Return the [x, y] coordinate for the center point of the cell that contains the specified text.  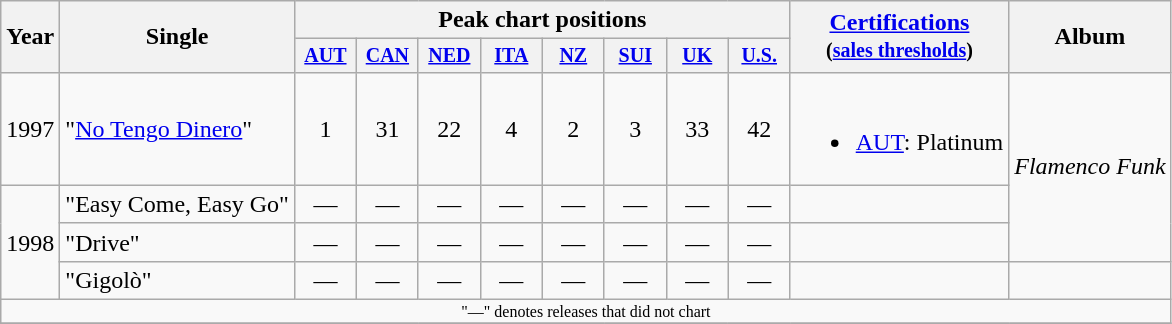
4 [511, 128]
1 [325, 128]
CAN [387, 56]
ITA [511, 56]
AUT: Platinum [900, 128]
31 [387, 128]
Flamenco Funk [1090, 166]
UK [697, 56]
Single [178, 37]
"Gigolò" [178, 280]
33 [697, 128]
Album [1090, 37]
NZ [573, 56]
U.S. [759, 56]
3 [635, 128]
1997 [30, 128]
AUT [325, 56]
22 [449, 128]
SUI [635, 56]
"Easy Come, Easy Go" [178, 204]
"No Tengo Dinero" [178, 128]
2 [573, 128]
1998 [30, 242]
NED [449, 56]
Peak chart positions [542, 20]
Year [30, 37]
42 [759, 128]
"—" denotes releases that did not chart [586, 312]
"Drive" [178, 242]
Certifications(sales thresholds) [900, 37]
